Pinpoint the cell where the given text exists, returning its (x, y) midpoint coordinate. 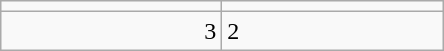
3 (112, 31)
2 (332, 31)
